Determine the (X, Y) coordinate at the center of the cell enclosing the given text.  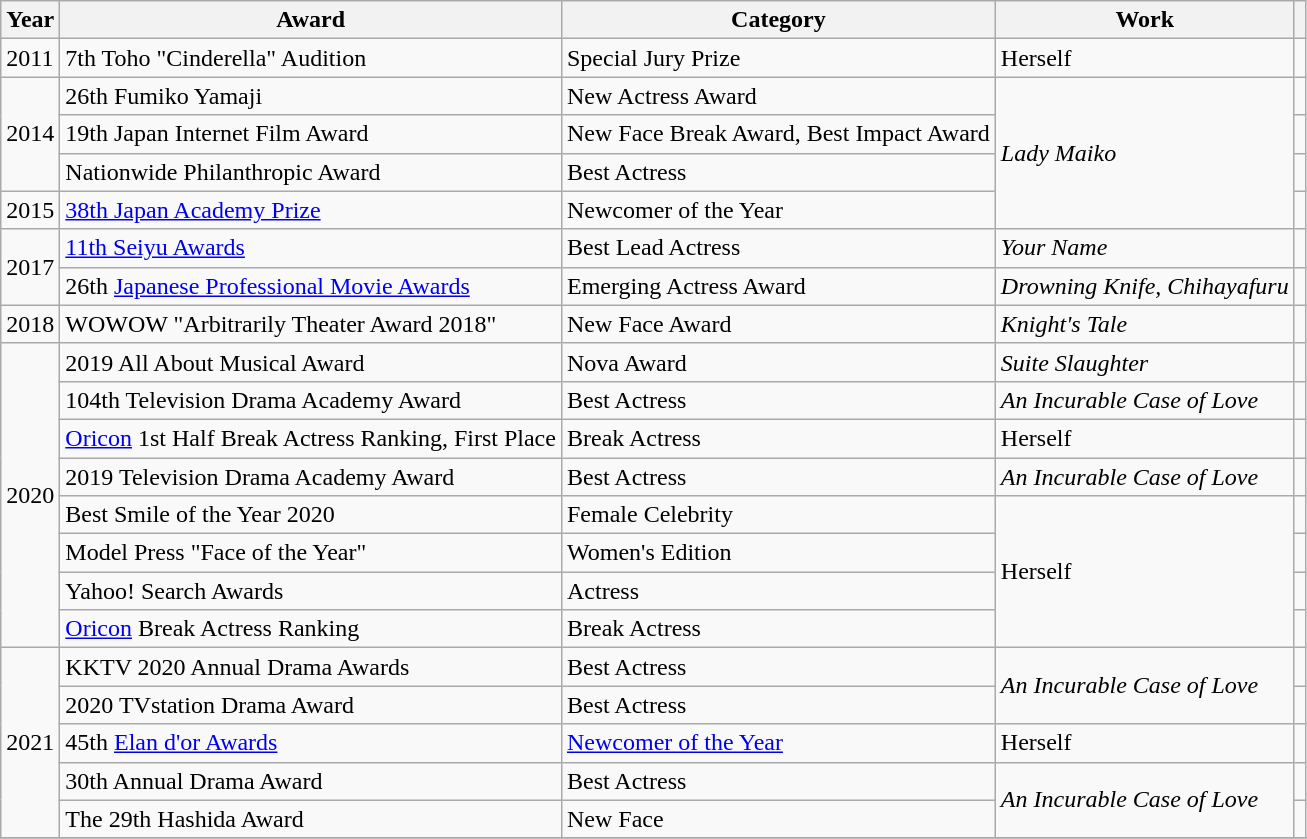
104th Television Drama Academy Award (311, 400)
38th Japan Academy Prize (311, 210)
26th Fumiko Yamaji (311, 96)
Oricon 1st Half Break Actress Ranking, First Place (311, 438)
2015 (30, 210)
2021 (30, 743)
Drowning Knife, Chihayafuru (1144, 286)
Female Celebrity (778, 515)
Women's Edition (778, 553)
KKTV 2020 Annual Drama Awards (311, 667)
Your Name (1144, 248)
New Actress Award (778, 96)
Emerging Actress Award (778, 286)
Best Lead Actress (778, 248)
Nationwide Philanthropic Award (311, 172)
Oricon Break Actress Ranking (311, 629)
26th Japanese Professional Movie Awards (311, 286)
Yahoo! Search Awards (311, 591)
Actress (778, 591)
Best Smile of the Year 2020 (311, 515)
Special Jury Prize (778, 58)
30th Annual Drama Award (311, 781)
Category (778, 20)
New Face Award (778, 324)
The 29th Hashida Award (311, 819)
Knight's Tale (1144, 324)
2019 Television Drama Academy Award (311, 477)
Year (30, 20)
2011 (30, 58)
2014 (30, 134)
Model Press "Face of the Year" (311, 553)
Lady Maiko (1144, 153)
2017 (30, 267)
7th Toho "Cinderella" Audition (311, 58)
19th Japan Internet Film Award (311, 134)
New Face Break Award, Best Impact Award (778, 134)
New Face (778, 819)
45th Elan d'or Awards (311, 743)
WOWOW "Arbitrarily Theater Award 2018" (311, 324)
Suite Slaughter (1144, 362)
2018 (30, 324)
11th Seiyu Awards (311, 248)
Nova Award (778, 362)
2020 TVstation Drama Award (311, 705)
Award (311, 20)
2019 All About Musical Award (311, 362)
Work (1144, 20)
2020 (30, 495)
